Scan for the cell matching the given text and deliver its [X, Y] coordinate at center. 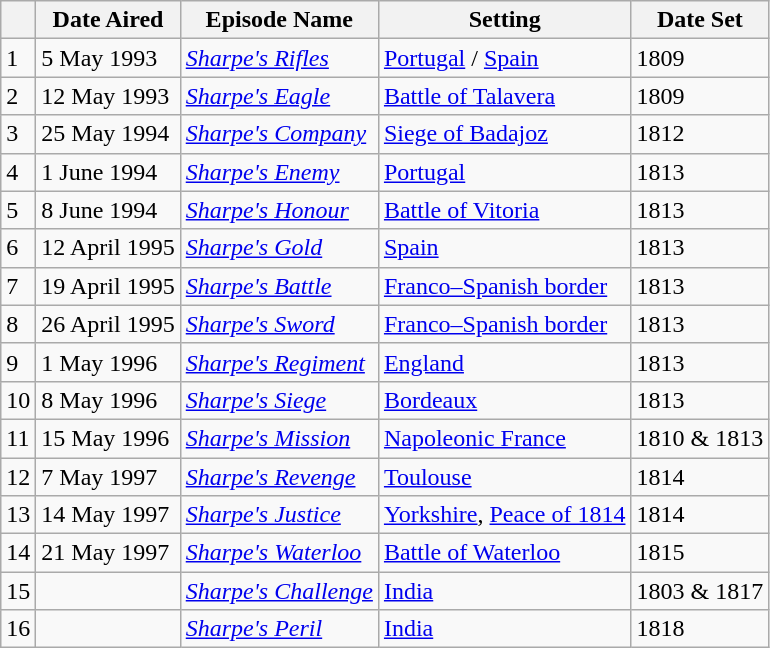
14 May 1997 [108, 515]
1803 & 1817 [700, 591]
Sharpe's Mission [279, 438]
7 [18, 286]
England [504, 362]
16 [18, 629]
5 May 1993 [108, 58]
6 [18, 248]
Sharpe's Sword [279, 324]
1 May 1996 [108, 362]
8 May 1996 [108, 400]
Napoleonic France [504, 438]
Sharpe's Enemy [279, 172]
4 [18, 172]
Sharpe's Eagle [279, 96]
1815 [700, 553]
Sharpe's Honour [279, 210]
15 [18, 591]
Sharpe's Regiment [279, 362]
Sharpe's Gold [279, 248]
Episode Name [279, 20]
Toulouse [504, 477]
15 May 1996 [108, 438]
12 April 1995 [108, 248]
Setting [504, 20]
Portugal [504, 172]
14 [18, 553]
10 [18, 400]
12 [18, 477]
8 [18, 324]
Sharpe's Siege [279, 400]
Sharpe's Challenge [279, 591]
8 June 1994 [108, 210]
1812 [700, 134]
1 [18, 58]
Spain [504, 248]
1818 [700, 629]
Date Aired [108, 20]
Sharpe's Waterloo [279, 553]
13 [18, 515]
Sharpe's Peril [279, 629]
5 [18, 210]
1 June 1994 [108, 172]
Sharpe's Revenge [279, 477]
2 [18, 96]
26 April 1995 [108, 324]
Siege of Badajoz [504, 134]
9 [18, 362]
Sharpe's Battle [279, 286]
19 April 1995 [108, 286]
7 May 1997 [108, 477]
Bordeaux [504, 400]
Battle of Vitoria [504, 210]
Sharpe's Rifles [279, 58]
Date Set [700, 20]
21 May 1997 [108, 553]
Battle of Waterloo [504, 553]
Portugal / Spain [504, 58]
11 [18, 438]
Battle of Talavera [504, 96]
Sharpe's Company [279, 134]
3 [18, 134]
12 May 1993 [108, 96]
Yorkshire, Peace of 1814 [504, 515]
Sharpe's Justice [279, 515]
25 May 1994 [108, 134]
1810 & 1813 [700, 438]
